Scan for the cell matching the given text and deliver its [x, y] coordinate at center. 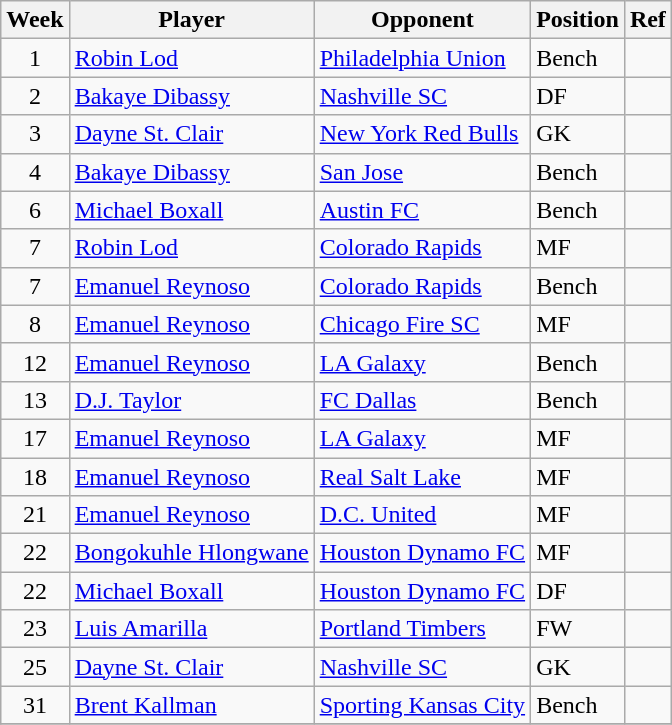
31 [35, 705]
FW [578, 629]
12 [35, 362]
Player [192, 20]
2 [35, 96]
Brent Kallman [192, 705]
23 [35, 629]
18 [35, 477]
3 [35, 134]
Bongokuhle Hlongwane [192, 553]
1 [35, 58]
Philadelphia Union [422, 58]
4 [35, 172]
Luis Amarilla [192, 629]
8 [35, 324]
13 [35, 400]
6 [35, 210]
New York Red Bulls [422, 134]
Ref [648, 20]
Position [578, 20]
D.C. United [422, 515]
Week [35, 20]
D.J. Taylor [192, 400]
Real Salt Lake [422, 477]
San Jose [422, 172]
Austin FC [422, 210]
FC Dallas [422, 400]
Chicago Fire SC [422, 324]
Portland Timbers [422, 629]
25 [35, 667]
21 [35, 515]
Opponent [422, 20]
Sporting Kansas City [422, 705]
17 [35, 438]
